Determine the (X, Y) coordinate at the center of the cell enclosing the given text.  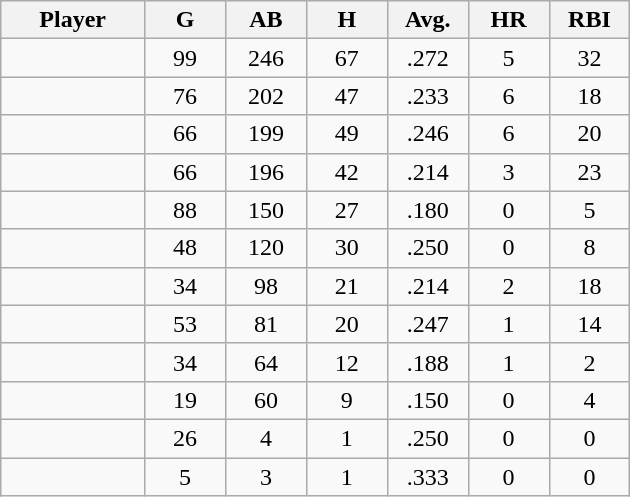
47 (346, 96)
.233 (428, 96)
98 (266, 286)
RBI (590, 20)
27 (346, 210)
246 (266, 58)
Player (73, 20)
76 (186, 96)
.246 (428, 134)
81 (266, 324)
.272 (428, 58)
26 (186, 438)
49 (346, 134)
G (186, 20)
21 (346, 286)
HR (508, 20)
150 (266, 210)
60 (266, 400)
32 (590, 58)
.333 (428, 477)
88 (186, 210)
.150 (428, 400)
67 (346, 58)
99 (186, 58)
30 (346, 248)
.247 (428, 324)
23 (590, 172)
.188 (428, 362)
53 (186, 324)
42 (346, 172)
9 (346, 400)
202 (266, 96)
48 (186, 248)
14 (590, 324)
H (346, 20)
120 (266, 248)
8 (590, 248)
.180 (428, 210)
199 (266, 134)
19 (186, 400)
AB (266, 20)
Avg. (428, 20)
12 (346, 362)
64 (266, 362)
196 (266, 172)
